Find where the given text appears and provide that cell's center as [X, Y] coordinate. 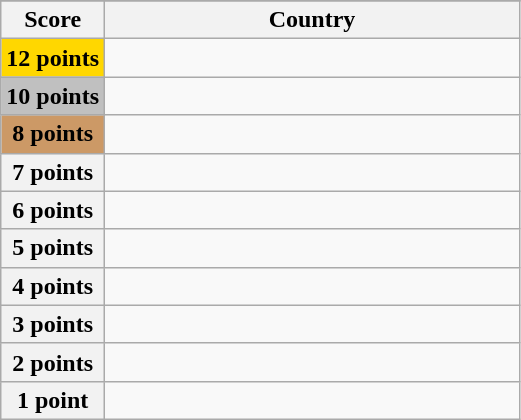
4 points [53, 286]
3 points [53, 324]
2 points [53, 362]
Score [53, 20]
7 points [53, 172]
1 point [53, 400]
10 points [53, 96]
8 points [53, 134]
6 points [53, 210]
Country [312, 20]
12 points [53, 58]
5 points [53, 248]
